Find where the given text appears and provide that cell's center as [X, Y] coordinate. 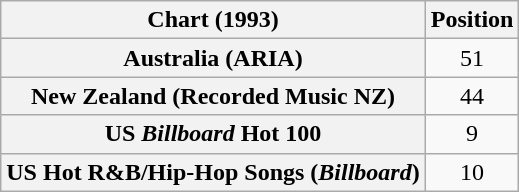
US Billboard Hot 100 [213, 134]
Chart (1993) [213, 20]
US Hot R&B/Hip-Hop Songs (Billboard) [213, 172]
9 [472, 134]
Australia (ARIA) [213, 58]
44 [472, 96]
10 [472, 172]
New Zealand (Recorded Music NZ) [213, 96]
51 [472, 58]
Position [472, 20]
